Search for the cell housing the specified text and yield its [X, Y] center coordinate. 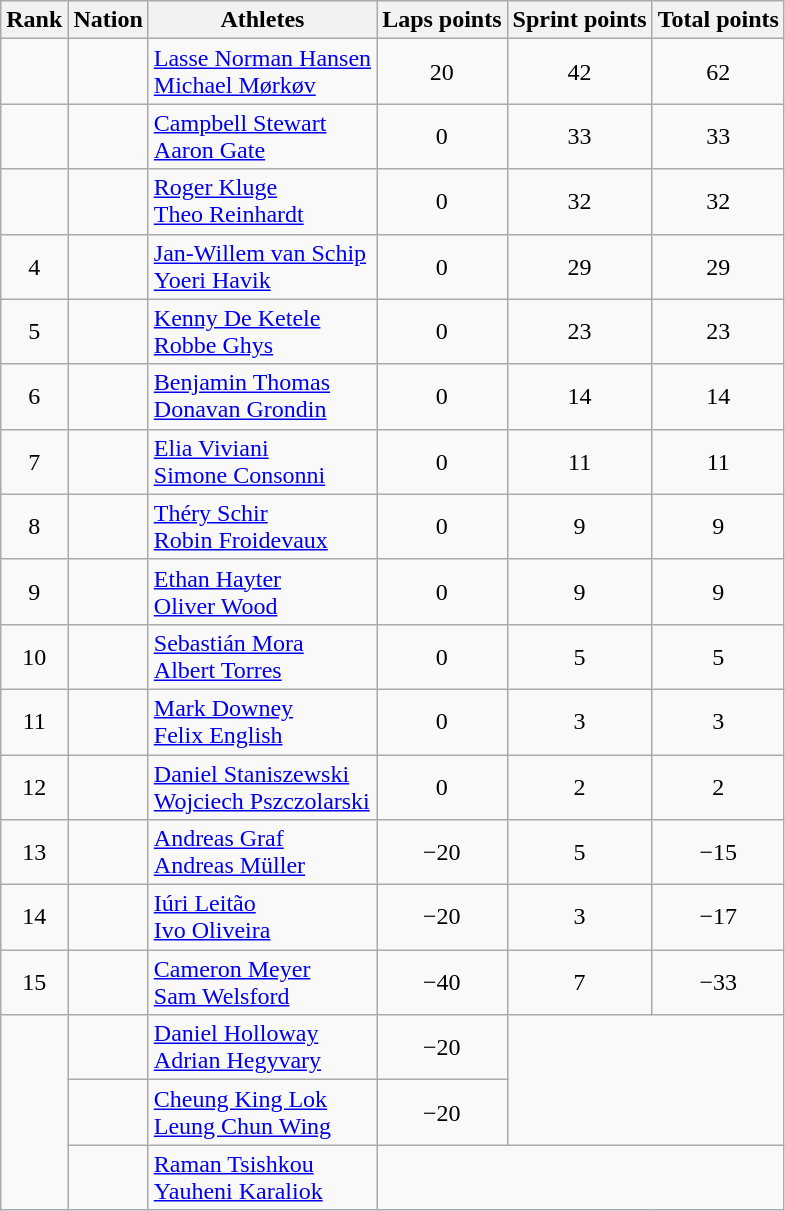
8 [34, 526]
Cheung King LokLeung Chun Wing [262, 1112]
Athletes [262, 20]
Iúri LeitãoIvo Oliveira [262, 918]
−33 [718, 982]
Sebastián MoraAlbert Torres [262, 656]
Lasse Norman HansenMichael Mørkøv [262, 72]
−40 [442, 982]
20 [442, 72]
Daniel StaniszewskiWojciech Pszczolarski [262, 786]
Benjamin ThomasDonavan Grondin [262, 396]
Raman TsishkouYauheni Karaliok [262, 1178]
Laps points [442, 20]
6 [34, 396]
42 [580, 72]
12 [34, 786]
62 [718, 72]
Jan-Willem van SchipYoeri Havik [262, 266]
15 [34, 982]
Nation [108, 20]
Total points [718, 20]
Roger KlugeTheo Reinhardt [262, 202]
−15 [718, 852]
Kenny De KeteleRobbe Ghys [262, 332]
13 [34, 852]
Daniel HollowayAdrian Hegyvary [262, 1048]
Mark DowneyFelix English [262, 722]
Théry SchirRobin Froidevaux [262, 526]
Ethan HayterOliver Wood [262, 592]
Andreas GrafAndreas Müller [262, 852]
Elia VivianiSimone Consonni [262, 462]
Campbell StewartAaron Gate [262, 136]
Cameron MeyerSam Welsford [262, 982]
Sprint points [580, 20]
Rank [34, 20]
4 [34, 266]
−17 [718, 918]
10 [34, 656]
